For the text-containing cell, return its midpoint in [X, Y] coordinate format. 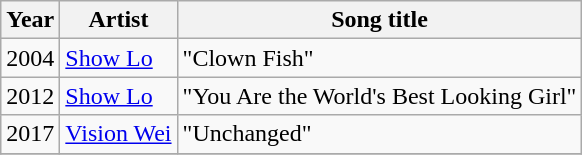
2012 [30, 96]
"You Are the World's Best Looking Girl" [380, 96]
Song title [380, 20]
Vision Wei [118, 134]
2017 [30, 134]
Artist [118, 20]
"Clown Fish" [380, 58]
"Unchanged" [380, 134]
Year [30, 20]
2004 [30, 58]
